Locate the cell with the specified text and output its [x, y] center coordinate. 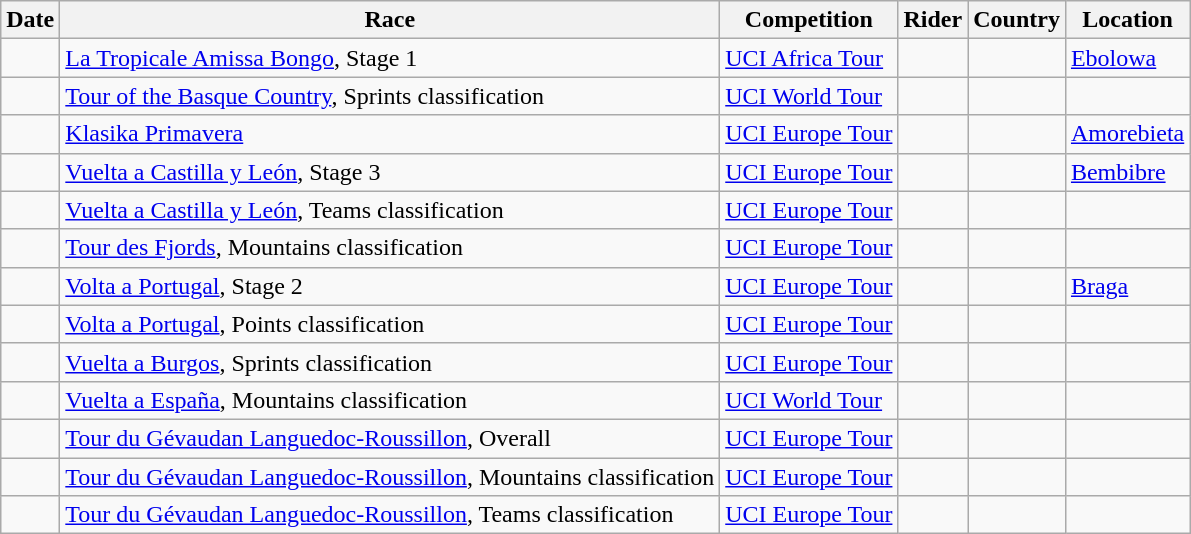
Volta a Portugal, Points classification [390, 324]
Braga [1127, 286]
Klasika Primavera [390, 134]
Tour des Fjords, Mountains classification [390, 248]
Vuelta a Castilla y León, Teams classification [390, 210]
Ebolowa [1127, 58]
UCI Africa Tour [809, 58]
Tour of the Basque Country, Sprints classification [390, 96]
Competition [809, 20]
Rider [933, 20]
Bembibre [1127, 172]
Vuelta a Burgos, Sprints classification [390, 362]
Tour du Gévaudan Languedoc-Roussillon, Overall [390, 438]
Amorebieta [1127, 134]
Tour du Gévaudan Languedoc-Roussillon, Mountains classification [390, 477]
Tour du Gévaudan Languedoc-Roussillon, Teams classification [390, 515]
Vuelta a Castilla y León, Stage 3 [390, 172]
Location [1127, 20]
Vuelta a España, Mountains classification [390, 400]
La Tropicale Amissa Bongo, Stage 1 [390, 58]
Date [30, 20]
Country [1017, 20]
Volta a Portugal, Stage 2 [390, 286]
Race [390, 20]
